Pinpoint the cell where the given text exists, returning its (x, y) midpoint coordinate. 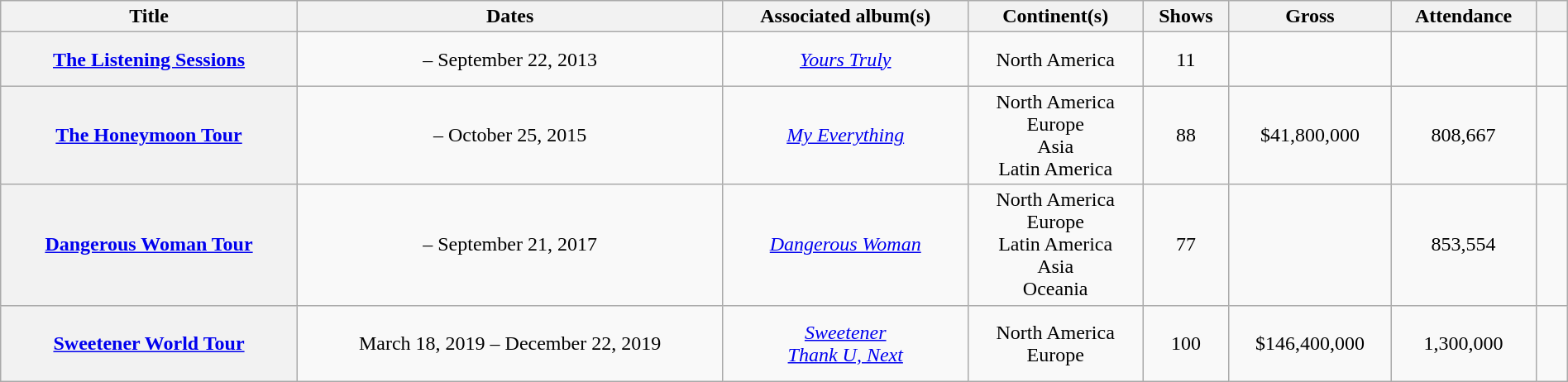
North America (1055, 60)
The Listening Sessions (149, 60)
Attendance (1464, 17)
77 (1186, 245)
100 (1186, 343)
– September 22, 2013 (509, 60)
– October 25, 2015 (509, 136)
The Honeymoon Tour (149, 136)
808,667 (1464, 136)
853,554 (1464, 245)
Associated album(s) (845, 17)
Dangerous Woman (845, 245)
Continent(s) (1055, 17)
Shows (1186, 17)
88 (1186, 136)
11 (1186, 60)
North AmericaEuropeLatin AmericaAsiaOceania (1055, 245)
$41,800,000 (1310, 136)
SweetenerThank U, Next (845, 343)
My Everything (845, 136)
Yours Truly (845, 60)
North AmericaEuropeAsiaLatin America (1055, 136)
– September 21, 2017 (509, 245)
Gross (1310, 17)
Dangerous Woman Tour (149, 245)
Title (149, 17)
1,300,000 (1464, 343)
$146,400,000 (1310, 343)
North AmericaEurope (1055, 343)
Dates (509, 17)
Sweetener World Tour (149, 343)
March 18, 2019 – December 22, 2019 (509, 343)
